Search for the cell housing the specified text and yield its [x, y] center coordinate. 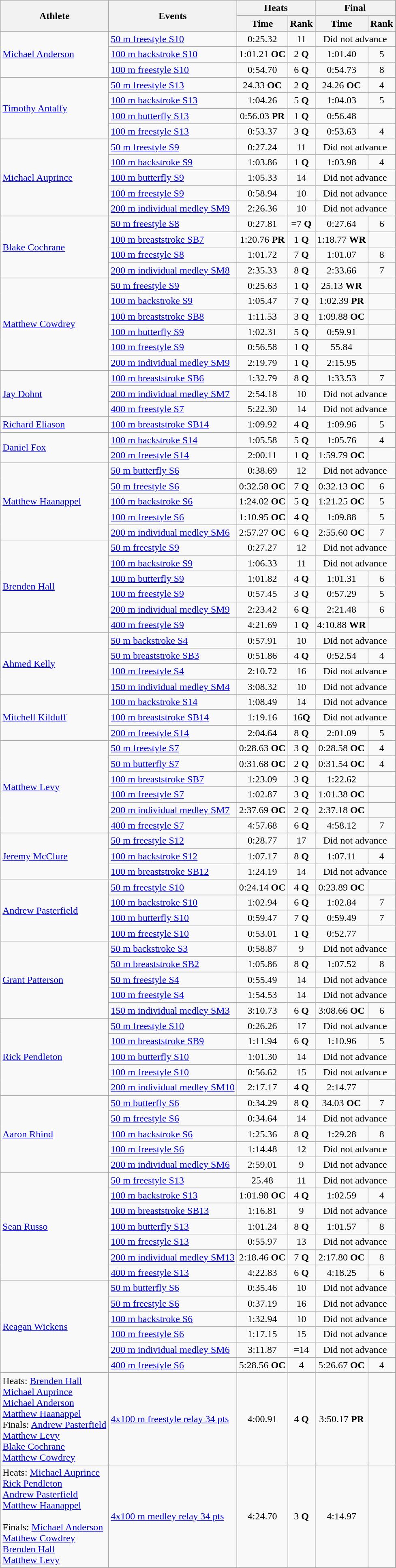
1:02.59 [341, 1196]
2:10.72 [262, 671]
1:33.53 [341, 378]
1:23.09 [262, 779]
1:03.98 [341, 162]
Jeremy McClure [54, 856]
1:02.87 [262, 795]
2:37.18 OC [341, 810]
50 m freestyle S4 [173, 980]
0:57.91 [262, 640]
0:54.73 [341, 70]
2:17.80 OC [341, 1257]
0:59.47 [262, 918]
4:10.88 WR [341, 625]
1:18.77 WR [341, 239]
0:35.46 [262, 1288]
1:01.30 [262, 1057]
Michael Anderson [54, 54]
4:21.69 [262, 625]
100 m freestyle S7 [173, 795]
1:16.81 [262, 1211]
1:01.57 [341, 1226]
0:32.13 OC [341, 486]
0:53.01 [262, 933]
2:18.46 OC [262, 1257]
0:34.64 [262, 1118]
5:26.67 OC [341, 1365]
Athlete [54, 16]
1:32.94 [262, 1319]
1:14.48 [262, 1149]
3:08.66 OC [341, 1010]
200 m individual medley SM13 [173, 1257]
50 m butterfly S7 [173, 764]
2:19.79 [262, 363]
1:01.24 [262, 1226]
2:33.66 [341, 270]
150 m individual medley SM4 [173, 687]
0:58.94 [262, 193]
1:02.39 PR [341, 301]
1:08.49 [262, 702]
0:25.63 [262, 286]
100 m freestyle S8 [173, 255]
1:02.84 [341, 902]
1:19.16 [262, 718]
1:01.98 OC [262, 1196]
2:15.95 [341, 363]
4x100 m freestyle relay 34 pts [173, 1419]
Reagan Wickens [54, 1327]
1:11.53 [262, 316]
0:28.77 [262, 841]
0:56.58 [262, 347]
1:01.21 OC [262, 54]
0:52.77 [341, 933]
Rick Pendleton [54, 1057]
0:32.58 OC [262, 486]
Blake Cochrane [54, 247]
Daniel Fox [54, 447]
2:23.42 [262, 609]
2:21.48 [341, 609]
1:02.94 [262, 902]
1:24.19 [262, 872]
0:23.89 OC [341, 887]
50 m breaststroke SB3 [173, 656]
50 m freestyle S12 [173, 841]
4:57.68 [262, 825]
2:57.27 OC [262, 532]
0:58.87 [262, 949]
50 m breaststroke SB2 [173, 964]
0:59.91 [341, 332]
1:32.79 [262, 378]
2:54.18 [262, 393]
0:28.63 OC [262, 748]
1:09.92 [262, 424]
0:26.26 [262, 1026]
4x100 m medley relay 34 pts [173, 1516]
1:17.15 [262, 1334]
4:14.97 [341, 1516]
100 m breaststroke SB9 [173, 1041]
1:29.28 [341, 1134]
1:04.03 [341, 100]
Timothy Antalfy [54, 108]
200 m individual medley SM10 [173, 1087]
0:51.86 [262, 656]
1:24.02 OC [262, 502]
0:37.19 [262, 1303]
1:03.86 [262, 162]
55.84 [341, 347]
0:31.54 OC [341, 764]
400 m freestyle S9 [173, 625]
Aaron Rhind [54, 1134]
150 m individual medley SM3 [173, 1010]
Heats: Michael AuprinceRick PendletonAndrew PasterfieldMatthew HaanappelFinals: Michael AndersonMatthew CowdreyBrenden HallMatthew Levy [54, 1516]
1:21.25 OC [341, 502]
100 m backstroke S12 [173, 856]
1:22.62 [341, 779]
0:25.32 [262, 39]
Grant Patterson [54, 980]
Sean Russo [54, 1226]
400 m freestyle S6 [173, 1365]
4:22.83 [262, 1273]
3:11.87 [262, 1350]
2:37.69 OC [262, 810]
1:02.31 [262, 332]
0:27.27 [262, 548]
=7 Q [302, 224]
2:04.64 [262, 733]
0:59.49 [341, 918]
0:52.54 [341, 656]
2:35.33 [262, 270]
5:28.56 OC [262, 1365]
Jay Dohnt [54, 393]
1:25.36 [262, 1134]
0:55.49 [262, 980]
0:57.45 [262, 594]
100 m breaststroke SB12 [173, 872]
1:05.58 [262, 440]
50 m freestyle S7 [173, 748]
0:56.48 [341, 116]
1:05.76 [341, 440]
2:26.36 [262, 209]
100 m breaststroke SB13 [173, 1211]
1:01.40 [341, 54]
0:28.58 OC [341, 748]
Brenden Hall [54, 586]
=14 [302, 1350]
200 m individual medley SM8 [173, 270]
Heats: Brenden HallMichael AuprinceMichael AndersonMatthew HaanappelFinals: Andrew PasterfieldMatthew LevyBlake CochraneMatthew Cowdrey [54, 1419]
4:18.25 [341, 1273]
50 m backstroke S3 [173, 949]
1:07.17 [262, 856]
3:10.73 [262, 1010]
50 m freestyle S8 [173, 224]
16Q [302, 718]
1:54.53 [262, 995]
1:05.33 [262, 177]
0:57.29 [341, 594]
2:14.77 [341, 1087]
Ahmed Kelly [54, 663]
Richard Eliason [54, 424]
1:11.94 [262, 1041]
1:09.96 [341, 424]
1:01.31 [341, 579]
1:10.96 [341, 1041]
0:27.64 [341, 224]
4:58.12 [341, 825]
25.13 WR [341, 286]
1:07.52 [341, 964]
0:56.03 PR [262, 116]
Events [173, 16]
1:09.88 [341, 517]
0:31.68 OC [262, 764]
Michael Auprince [54, 177]
0:27.81 [262, 224]
2:55.60 OC [341, 532]
34.03 OC [341, 1103]
4:24.70 [262, 1516]
0:34.29 [262, 1103]
0:55.97 [262, 1242]
Matthew Levy [54, 787]
13 [302, 1242]
0:53.37 [262, 131]
2:17.17 [262, 1087]
Matthew Cowdrey [54, 324]
1:04.26 [262, 100]
Final [355, 8]
2:00.11 [262, 455]
400 m freestyle S13 [173, 1273]
25.48 [262, 1180]
1:10.95 OC [262, 517]
1:01.38 OC [341, 795]
0:24.14 OC [262, 887]
24.33 OC [262, 85]
0:53.63 [341, 131]
1:07.11 [341, 856]
0:38.69 [262, 471]
Andrew Pasterfield [54, 910]
1:05.86 [262, 964]
2:59.01 [262, 1164]
Matthew Haanappel [54, 502]
1:01.07 [341, 255]
50 m backstroke S4 [173, 640]
1:09.88 OC [341, 316]
24.26 OC [341, 85]
0:56.62 [262, 1072]
1:20.76 PR [262, 239]
1:59.79 OC [341, 455]
4:00.91 [262, 1419]
1:06.33 [262, 563]
1:05.47 [262, 301]
1:01.72 [262, 255]
3:08.32 [262, 687]
0:54.70 [262, 70]
3:50.17 PR [341, 1419]
2:01.09 [341, 733]
Heats [276, 8]
1:01.82 [262, 579]
5:22.30 [262, 409]
100 m breaststroke SB8 [173, 316]
0:27.24 [262, 147]
100 m breaststroke SB6 [173, 378]
Mitchell Kilduff [54, 718]
